Return (X, Y) of the center of cell containing provided text 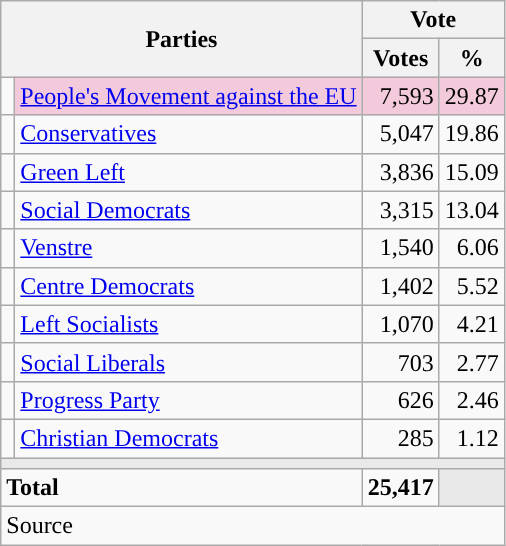
19.86 (472, 134)
Venstre (188, 248)
Left Socialists (188, 324)
Green Left (188, 172)
% (472, 58)
Source (253, 526)
1.12 (472, 438)
People's Movement against the EU (188, 96)
25,417 (400, 488)
6.06 (472, 248)
Progress Party (188, 400)
3,315 (400, 210)
Social Democrats (188, 210)
Votes (400, 58)
5.52 (472, 286)
Conservatives (188, 134)
29.87 (472, 96)
5,047 (400, 134)
1,402 (400, 286)
703 (400, 362)
15.09 (472, 172)
13.04 (472, 210)
Vote (433, 20)
Total (182, 488)
Parties (182, 39)
285 (400, 438)
1,070 (400, 324)
1,540 (400, 248)
626 (400, 400)
7,593 (400, 96)
4.21 (472, 324)
Social Liberals (188, 362)
Centre Democrats (188, 286)
Christian Democrats (188, 438)
3,836 (400, 172)
2.77 (472, 362)
2.46 (472, 400)
